Pinpoint the cell where the given text exists, returning its [x, y] midpoint coordinate. 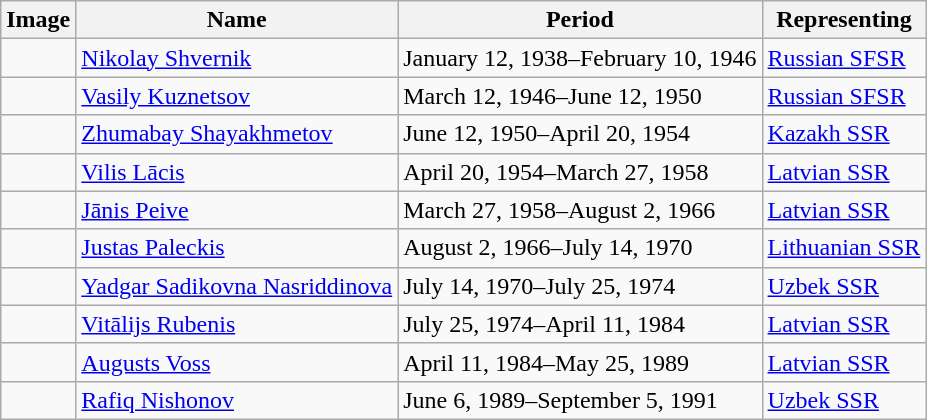
Representing [844, 20]
Period [580, 20]
Nikolay Shvernik [237, 58]
Justas Paleckis [237, 248]
Vilis Lācis [237, 172]
July 14, 1970–July 25, 1974 [580, 286]
March 27, 1958–August 2, 1966 [580, 210]
Jānis Peive [237, 210]
January 12, 1938–February 10, 1946 [580, 58]
April 20, 1954–March 27, 1958 [580, 172]
Vasily Kuznetsov [237, 96]
Name [237, 20]
Augusts Voss [237, 362]
June 6, 1989–September 5, 1991 [580, 400]
Kazakh SSR [844, 134]
Zhumabay Shayakhmetov [237, 134]
Yadgar Sadikovna Nasriddinova [237, 286]
Lithuanian SSR [844, 248]
Vitālijs Rubenis [237, 324]
April 11, 1984–May 25, 1989 [580, 362]
June 12, 1950–April 20, 1954 [580, 134]
March 12, 1946–June 12, 1950 [580, 96]
Rafiq Nishonov [237, 400]
Image [38, 20]
July 25, 1974–April 11, 1984 [580, 324]
August 2, 1966–July 14, 1970 [580, 248]
